From the cell containing the given text, extract its center point as [X, Y] coordinate. 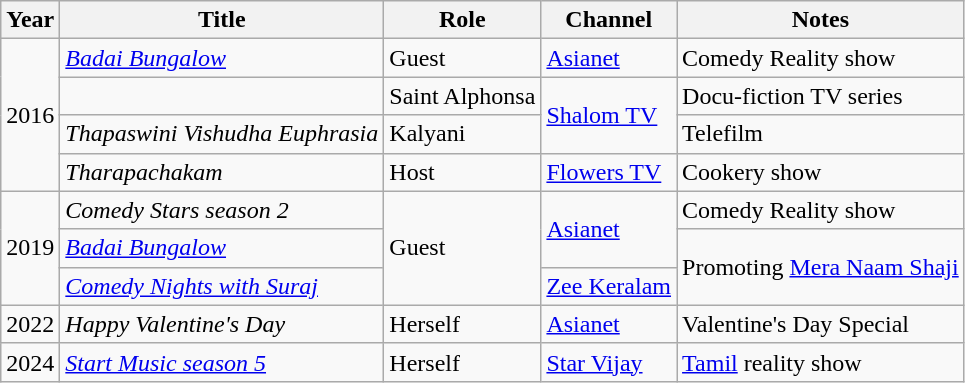
Docu-fiction TV series [821, 96]
Channel [609, 20]
Notes [821, 20]
Tamil reality show [821, 362]
Tharapachakam [222, 172]
Star Vijay [609, 362]
Valentine's Day Special [821, 324]
Zee Keralam [609, 286]
Promoting Mera Naam Shaji [821, 267]
Title [222, 20]
Saint Alphonsa [462, 96]
Flowers TV [609, 172]
Host [462, 172]
2024 [30, 362]
Year [30, 20]
Comedy Stars season 2 [222, 210]
2022 [30, 324]
Role [462, 20]
Thapaswini Vishudha Euphrasia [222, 134]
Comedy Nights with Suraj [222, 286]
Telefilm [821, 134]
Start Music season 5 [222, 362]
Shalom TV [609, 115]
2019 [30, 248]
Kalyani [462, 134]
Cookery show [821, 172]
2016 [30, 115]
Happy Valentine's Day [222, 324]
